Detect which cell encompasses the target text, then output its (X, Y) center coordinate. 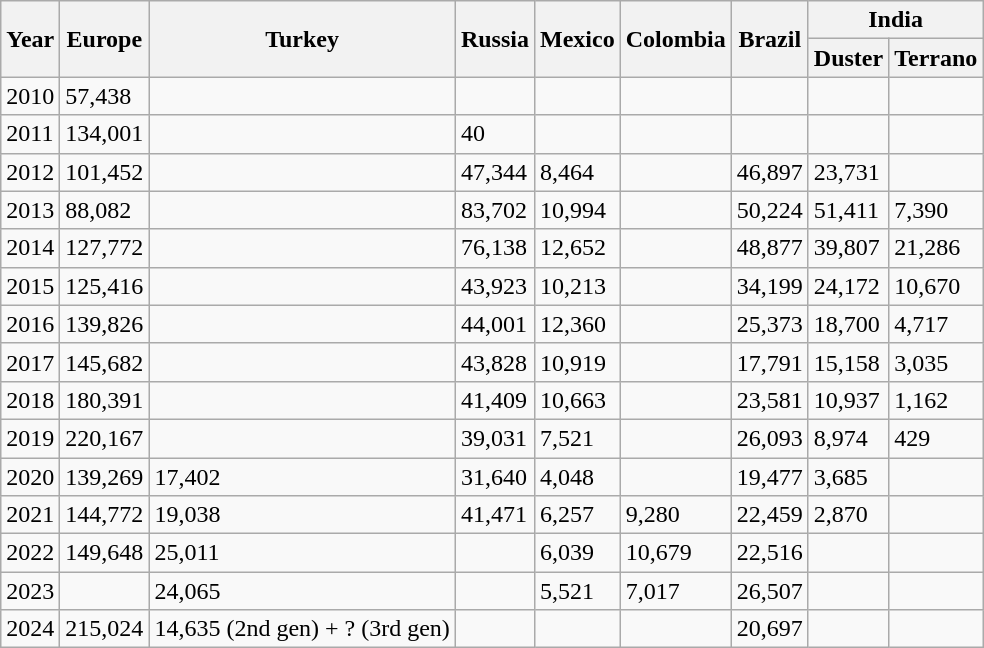
Duster (848, 58)
139,269 (104, 477)
2011 (30, 134)
134,001 (104, 134)
24,172 (848, 286)
17,402 (302, 477)
7,390 (936, 210)
Russia (494, 39)
2012 (30, 172)
2019 (30, 438)
19,038 (302, 515)
10,994 (577, 210)
18,700 (848, 324)
31,640 (494, 477)
3,035 (936, 362)
88,082 (104, 210)
145,682 (104, 362)
20,697 (770, 629)
15,158 (848, 362)
2015 (30, 286)
180,391 (104, 400)
43,828 (494, 362)
39,031 (494, 438)
10,670 (936, 286)
10,919 (577, 362)
101,452 (104, 172)
22,459 (770, 515)
25,373 (770, 324)
125,416 (104, 286)
8,974 (848, 438)
7,017 (676, 591)
22,516 (770, 553)
2022 (30, 553)
25,011 (302, 553)
Turkey (302, 39)
7,521 (577, 438)
26,507 (770, 591)
8,464 (577, 172)
139,826 (104, 324)
10,937 (848, 400)
Brazil (770, 39)
Colombia (676, 39)
2,870 (848, 515)
2017 (30, 362)
India (896, 20)
46,897 (770, 172)
48,877 (770, 248)
24,065 (302, 591)
10,663 (577, 400)
5,521 (577, 591)
144,772 (104, 515)
Europe (104, 39)
23,581 (770, 400)
2023 (30, 591)
215,024 (104, 629)
2014 (30, 248)
83,702 (494, 210)
23,731 (848, 172)
127,772 (104, 248)
Year (30, 39)
2013 (30, 210)
34,199 (770, 286)
21,286 (936, 248)
14,635 (2nd gen) + ? (3rd gen) (302, 629)
10,679 (676, 553)
2021 (30, 515)
149,648 (104, 553)
43,923 (494, 286)
50,224 (770, 210)
2024 (30, 629)
6,257 (577, 515)
47,344 (494, 172)
2020 (30, 477)
44,001 (494, 324)
6,039 (577, 553)
10,213 (577, 286)
9,280 (676, 515)
57,438 (104, 96)
12,652 (577, 248)
1,162 (936, 400)
41,471 (494, 515)
4,717 (936, 324)
429 (936, 438)
51,411 (848, 210)
Mexico (577, 39)
26,093 (770, 438)
19,477 (770, 477)
12,360 (577, 324)
2010 (30, 96)
4,048 (577, 477)
Terrano (936, 58)
76,138 (494, 248)
17,791 (770, 362)
2016 (30, 324)
220,167 (104, 438)
2018 (30, 400)
39,807 (848, 248)
3,685 (848, 477)
41,409 (494, 400)
40 (494, 134)
